Capture the cell that displays the provided text and extract its (x, y) central coordinate. 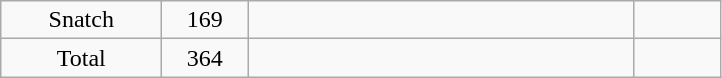
364 (205, 58)
Total (82, 58)
Snatch (82, 20)
169 (205, 20)
